Determine the [X, Y] coordinate at the center of the cell enclosing the given text.  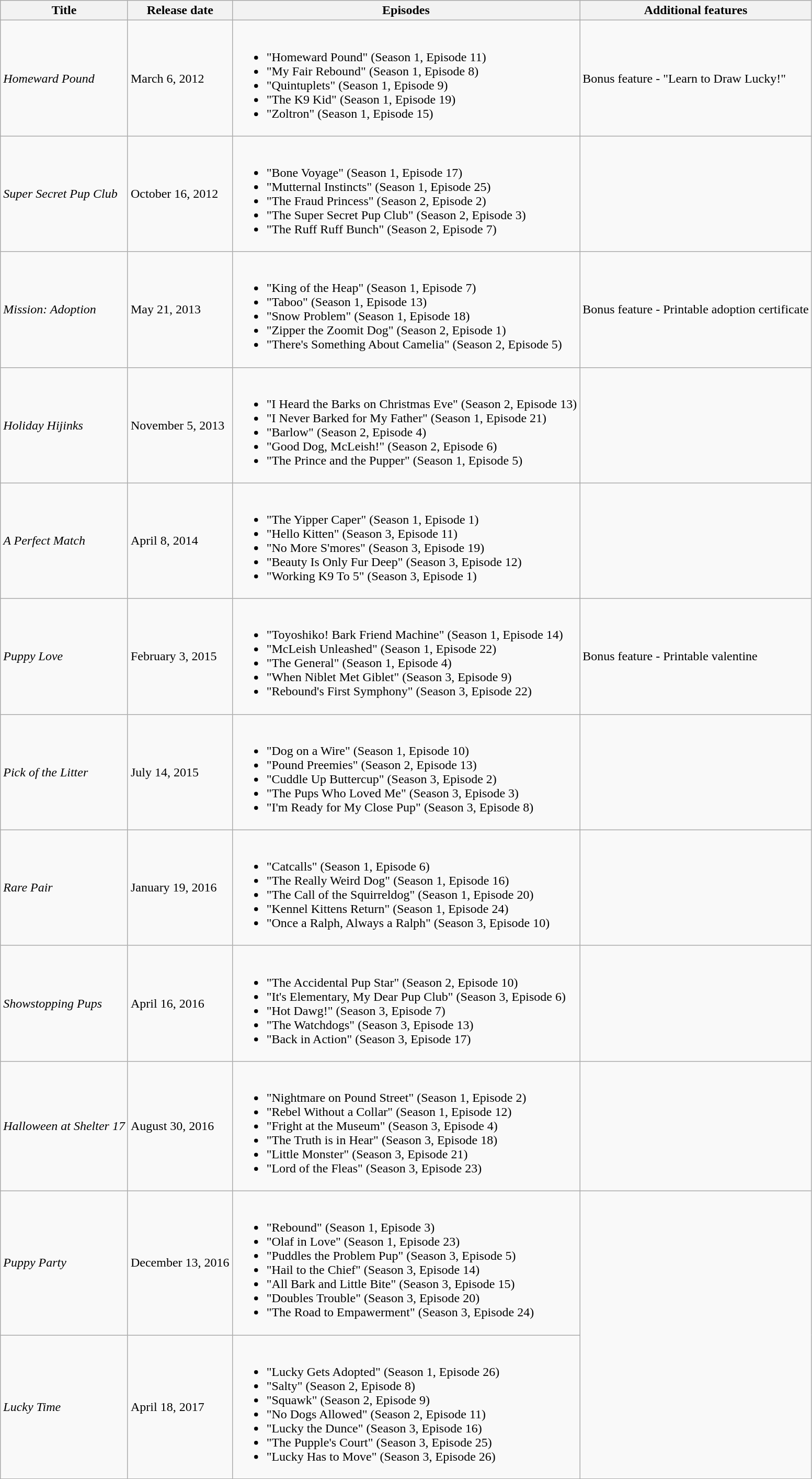
April 18, 2017 [180, 1407]
Homeward Pound [64, 78]
Bonus feature - Printable valentine [696, 656]
April 16, 2016 [180, 1003]
A Perfect Match [64, 541]
December 13, 2016 [180, 1263]
April 8, 2014 [180, 541]
Puppy Love [64, 656]
Lucky Time [64, 1407]
August 30, 2016 [180, 1126]
May 21, 2013 [180, 310]
Halloween at Shelter 17 [64, 1126]
July 14, 2015 [180, 772]
November 5, 2013 [180, 425]
January 19, 2016 [180, 887]
Bonus feature - Printable adoption certificate [696, 310]
Release date [180, 10]
Mission: Adoption [64, 310]
Bonus feature - "Learn to Draw Lucky!" [696, 78]
Title [64, 10]
Puppy Party [64, 1263]
October 16, 2012 [180, 194]
Super Secret Pup Club [64, 194]
Rare Pair [64, 887]
February 3, 2015 [180, 656]
March 6, 2012 [180, 78]
Pick of the Litter [64, 772]
Additional features [696, 10]
Showstopping Pups [64, 1003]
Episodes [406, 10]
Holiday Hijinks [64, 425]
